Search for the cell housing the specified text and yield its [X, Y] center coordinate. 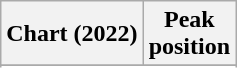
Chart (2022) [72, 34]
Peakposition [189, 34]
